Extract the (X, Y) coordinate from the center of the cell holding the provided text.  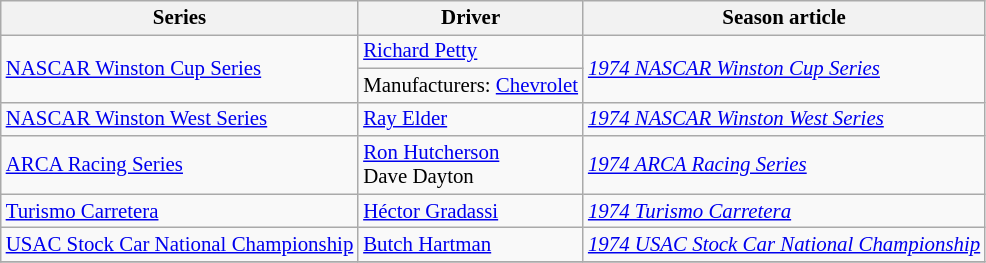
1974 USAC Stock Car National Championship (784, 245)
1974 Turismo Carretera (784, 211)
Driver (470, 18)
NASCAR Winston West Series (180, 119)
NASCAR Winston Cup Series (180, 68)
1974 NASCAR Winston Cup Series (784, 68)
Manufacturers: Chevrolet (470, 85)
Turismo Carretera (180, 211)
Richard Petty (470, 51)
Héctor Gradassi (470, 211)
Ray Elder (470, 119)
ARCA Racing Series (180, 165)
USAC Stock Car National Championship (180, 245)
Season article (784, 18)
1974 NASCAR Winston West Series (784, 119)
Series (180, 18)
Ron Hutcherson Dave Dayton (470, 165)
1974 ARCA Racing Series (784, 165)
Butch Hartman (470, 245)
